Pinpoint the cell where the given text exists, returning its (X, Y) midpoint coordinate. 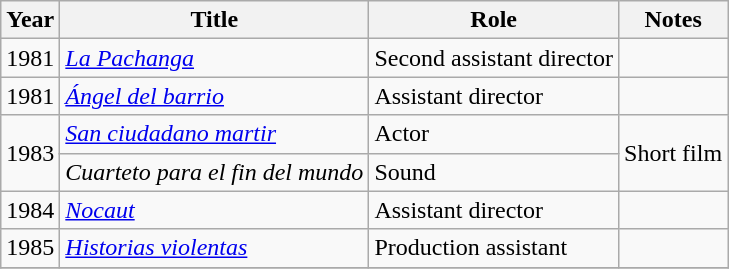
Sound (494, 172)
Historias violentas (214, 248)
Ángel del barrio (214, 96)
Role (494, 20)
Actor (494, 134)
Year (30, 20)
Notes (674, 20)
1984 (30, 210)
Short film (674, 153)
1983 (30, 153)
La Pachanga (214, 58)
1985 (30, 248)
Second assistant director (494, 58)
San ciudadano martir (214, 134)
Title (214, 20)
Nocaut (214, 210)
Cuarteto para el fin del mundo (214, 172)
Production assistant (494, 248)
